Extract the (x, y) coordinate from the center of the cell holding the provided text.  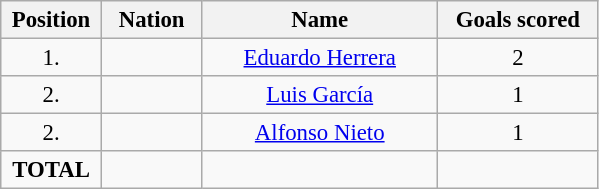
Luis García (320, 95)
1. (52, 58)
Alfonso Nieto (320, 133)
Eduardo Herrera (320, 58)
Position (52, 20)
Nation (152, 20)
2 (518, 58)
Goals scored (518, 20)
TOTAL (52, 170)
Name (320, 20)
